Output the [x, y] coordinate of the center of the cell containing the given text.  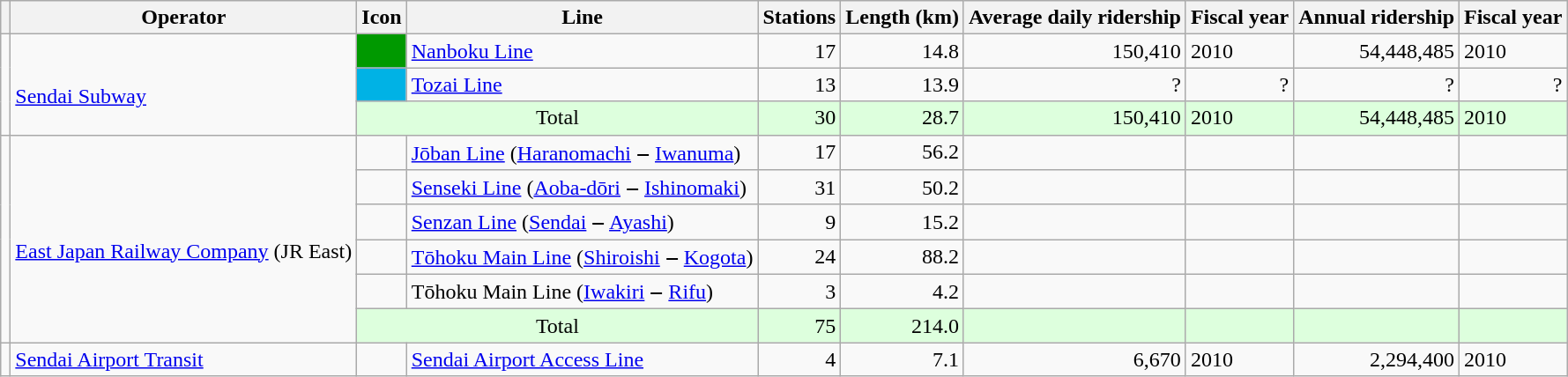
Stations [799, 18]
214.0 [903, 326]
Jōban Line (Haranomachi ‒ Iwanuma) [582, 152]
4.2 [903, 292]
3 [799, 292]
6,670 [1074, 359]
28.7 [903, 118]
Annual ridership [1377, 18]
2,294,400 [1377, 359]
Tōhoku Main Line (Shiroishi ‒ Kogota) [582, 257]
50.2 [903, 188]
Icon [382, 18]
24 [799, 257]
East Japan Railway Company (JR East) [183, 239]
13.9 [903, 85]
Senseki Line (Aoba-dōri ‒ Ishinomaki) [582, 188]
Operator [183, 18]
Tōhoku Main Line (Iwakiri ‒ Rifu) [582, 292]
13 [799, 85]
31 [799, 188]
Sendai Airport Transit [183, 359]
15.2 [903, 222]
Average daily ridership [1074, 18]
Sendai Subway [183, 85]
Tozai Line [582, 85]
Length (km) [903, 18]
Line [582, 18]
Nanboku Line [582, 51]
7.1 [903, 359]
56.2 [903, 152]
75 [799, 326]
9 [799, 222]
4 [799, 359]
14.8 [903, 51]
30 [799, 118]
Senzan Line (Sendai ‒ Ayashi) [582, 222]
Sendai Airport Access Line [582, 359]
88.2 [903, 257]
